Locate the cell with the specified text and output its (X, Y) center coordinate. 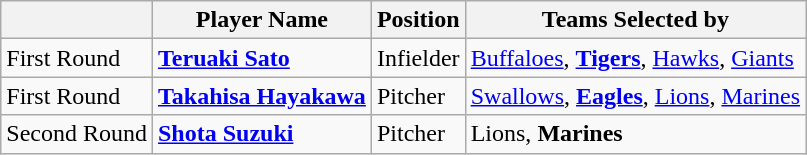
Player Name (262, 20)
Swallows, Eagles, Lions, Marines (635, 96)
Teruaki Sato (262, 58)
Infielder (418, 58)
Second Round (77, 134)
Shota Suzuki (262, 134)
Buffaloes, Tigers, Hawks, Giants (635, 58)
Teams Selected by (635, 20)
Position (418, 20)
Takahisa Hayakawa (262, 96)
Lions, Marines (635, 134)
